Capture the cell that displays the provided text and extract its (X, Y) central coordinate. 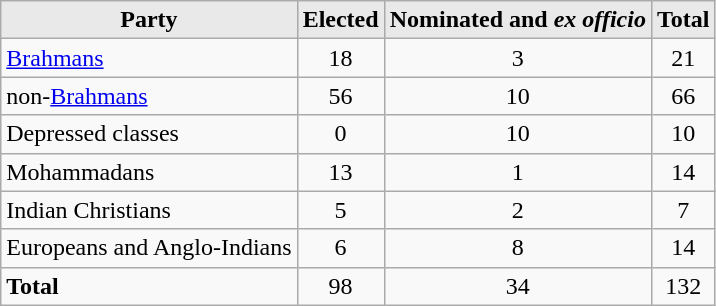
5 (340, 210)
Elected (340, 20)
1 (518, 172)
Europeans and Anglo-Indians (149, 248)
Indian Christians (149, 210)
21 (683, 58)
66 (683, 96)
18 (340, 58)
non-Brahmans (149, 96)
Depressed classes (149, 134)
3 (518, 58)
34 (518, 286)
6 (340, 248)
Brahmans (149, 58)
Party (149, 20)
7 (683, 210)
56 (340, 96)
Mohammadans (149, 172)
13 (340, 172)
Nominated and ex officio (518, 20)
8 (518, 248)
2 (518, 210)
0 (340, 134)
132 (683, 286)
98 (340, 286)
